Search for the cell housing the specified text and yield its [X, Y] center coordinate. 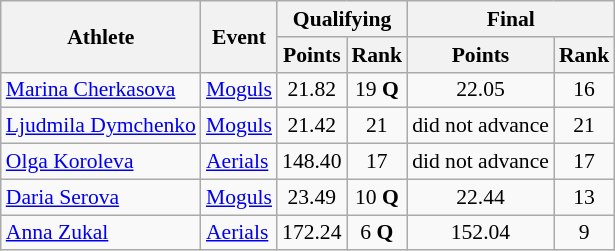
Qualifying [342, 19]
9 [584, 233]
22.44 [480, 197]
152.04 [480, 233]
Ljudmila Dymchenko [101, 126]
22.05 [480, 90]
Final [510, 19]
148.40 [312, 162]
21.82 [312, 90]
23.49 [312, 197]
Daria Serova [101, 197]
16 [584, 90]
10 Q [378, 197]
172.24 [312, 233]
19 Q [378, 90]
Athlete [101, 36]
Olga Koroleva [101, 162]
21.42 [312, 126]
13 [584, 197]
6 Q [378, 233]
Marina Cherkasova [101, 90]
Anna Zukal [101, 233]
Event [239, 36]
